For the text-containing cell, return its midpoint in (x, y) coordinate format. 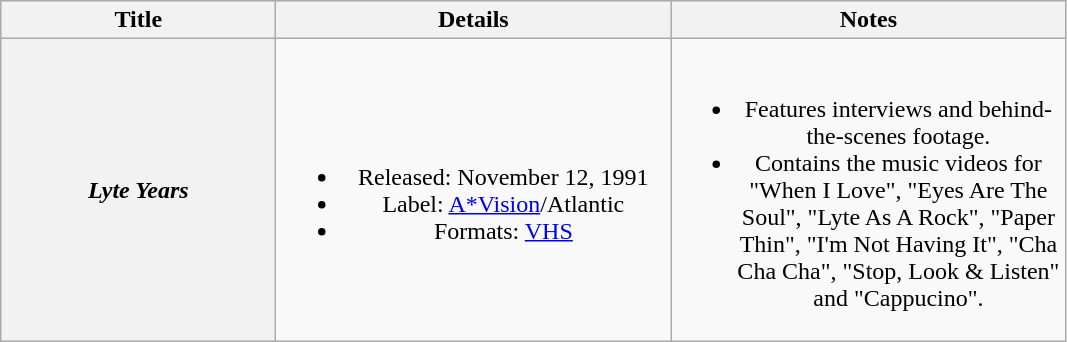
Title (138, 20)
Details (474, 20)
Released: November 12, 1991Label: A*Vision/AtlanticFormats: VHS (474, 190)
Lyte Years (138, 190)
Notes (868, 20)
